Scan for the cell matching the given text and deliver its [X, Y] coordinate at center. 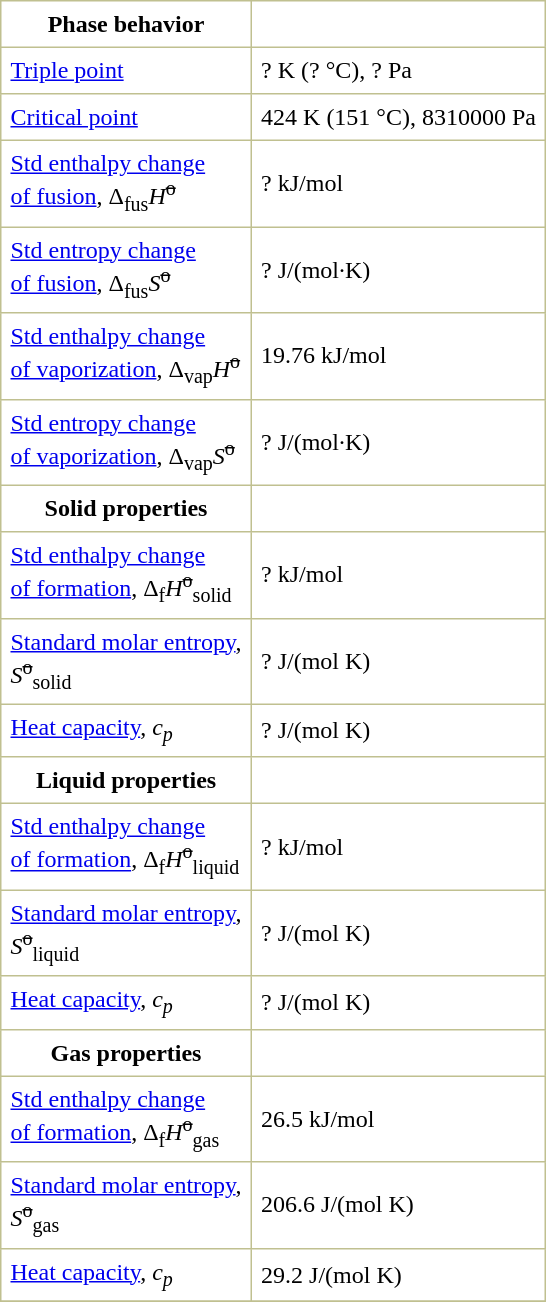
Std entropy changeof fusion, ΔfusSo [126, 270]
Standard molar entropy,Sosolid [126, 661]
Std enthalpy changeof fusion, ΔfusHo [126, 183]
Std enthalpy changeof vaporization, ΔvapHo [126, 356]
206.6 J/(mol K) [398, 1205]
Gas properties [126, 1052]
Standard molar entropy,Soliquid [126, 933]
Solid properties [126, 508]
29.2 J/(mol K) [398, 1274]
Liquid properties [126, 780]
Triple point [126, 70]
Std enthalpy changeof formation, ΔfHoliquid [126, 847]
Standard molar entropy,Sogas [126, 1205]
Std enthalpy changeof formation, ΔfHogas [126, 1119]
19.76 kJ/mol [398, 356]
Phase behavior [126, 24]
Std enthalpy changeof formation, ΔfHosolid [126, 575]
26.5 kJ/mol [398, 1119]
? K (? °C), ? Pa [398, 70]
Critical point [126, 117]
424 K (151 °C), 8310000 Pa [398, 117]
Std entropy changeof vaporization, ΔvapSo [126, 442]
